Detect which cell encompasses the target text, then output its [X, Y] center coordinate. 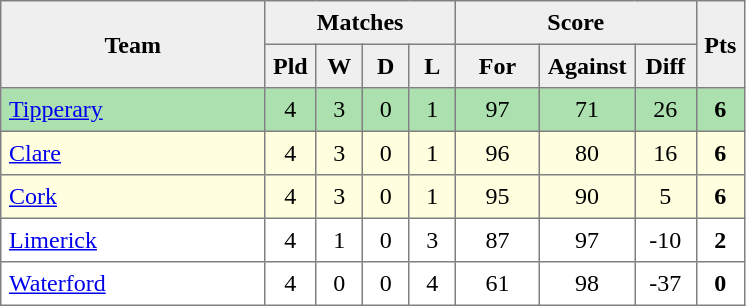
16 [666, 153]
D [385, 66]
For [497, 66]
95 [497, 197]
26 [666, 110]
Diff [666, 66]
Against [586, 66]
71 [586, 110]
Clare [133, 153]
Cork [133, 197]
80 [586, 153]
96 [497, 153]
Tipperary [133, 110]
L [432, 66]
87 [497, 240]
2 [720, 240]
Score [576, 23]
Waterford [133, 284]
-10 [666, 240]
Matches [360, 23]
Pld [290, 66]
98 [586, 284]
Limerick [133, 240]
61 [497, 284]
Pts [720, 44]
90 [586, 197]
5 [666, 197]
Team [133, 44]
-37 [666, 284]
W [339, 66]
